Identify which cell holds the provided text, then report its [X, Y] central coordinate. 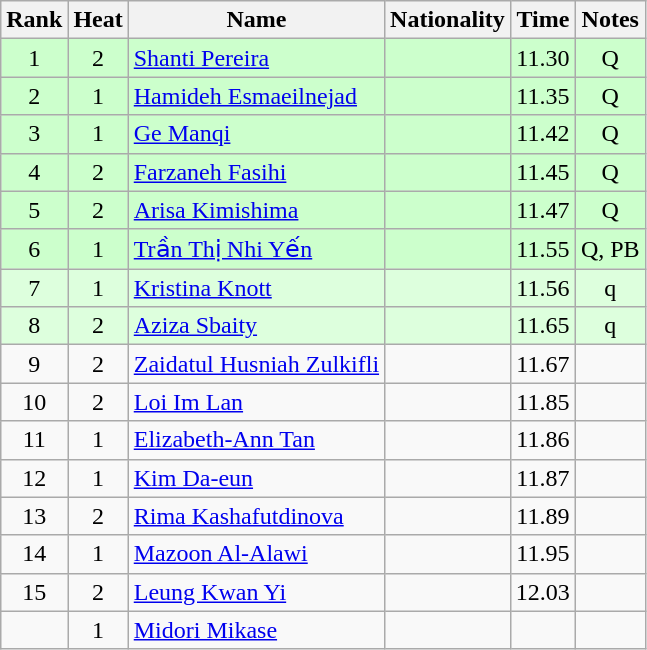
Name [256, 20]
Hamideh Esmaeilnejad [256, 96]
Shanti Pereira [256, 58]
Zaidatul Husniah Zulkifli [256, 364]
7 [34, 288]
12.03 [542, 592]
Ge Manqi [256, 134]
11 [34, 440]
3 [34, 134]
5 [34, 210]
11.35 [542, 96]
Leung Kwan Yi [256, 592]
Trần Thị Nhi Yến [256, 249]
Nationality [448, 20]
6 [34, 249]
11.42 [542, 134]
11.47 [542, 210]
Loi Im Lan [256, 402]
11.89 [542, 516]
9 [34, 364]
11.30 [542, 58]
14 [34, 554]
Kim Da-eun [256, 478]
15 [34, 592]
11.95 [542, 554]
12 [34, 478]
11.85 [542, 402]
11.45 [542, 172]
Elizabeth-Ann Tan [256, 440]
8 [34, 326]
Arisa Kimishima [256, 210]
Aziza Sbaity [256, 326]
11.56 [542, 288]
Kristina Knott [256, 288]
11.55 [542, 249]
Heat [98, 20]
Midori Mikase [256, 630]
11.86 [542, 440]
11.87 [542, 478]
Notes [610, 20]
Rank [34, 20]
Q, PB [610, 249]
11.65 [542, 326]
Farzaneh Fasihi [256, 172]
Time [542, 20]
13 [34, 516]
11.67 [542, 364]
Mazoon Al-Alawi [256, 554]
4 [34, 172]
Rima Kashafutdinova [256, 516]
10 [34, 402]
